Find where the given text appears and provide that cell's center as (X, Y) coordinate. 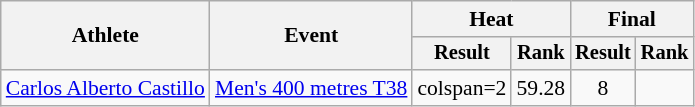
8 (603, 88)
Heat (491, 19)
Final (632, 19)
Athlete (106, 36)
Event (311, 36)
Carlos Alberto Castillo (106, 88)
59.28 (540, 88)
colspan=2 (462, 88)
Men's 400 metres T38 (311, 88)
